Identify which cell holds the provided text, then report its (x, y) central coordinate. 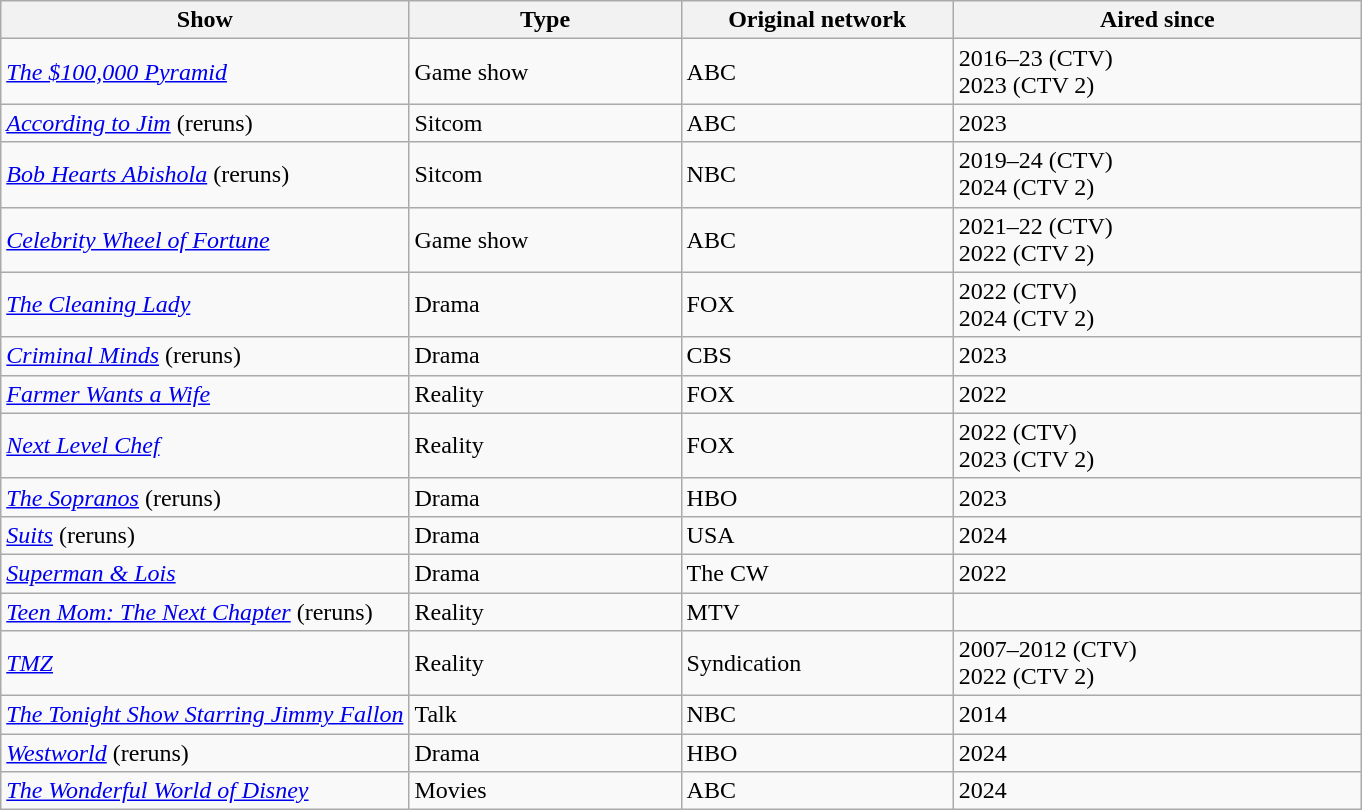
CBS (817, 356)
2014 (1157, 715)
Aired since (1157, 20)
The Tonight Show Starring Jimmy Fallon (205, 715)
The Sopranos (reruns) (205, 497)
MTV (817, 611)
Original network (817, 20)
Type (545, 20)
The CW (817, 573)
The Wonderful World of Disney (205, 791)
According to Jim (reruns) (205, 123)
Syndication (817, 664)
Suits (reruns) (205, 535)
Teen Mom: The Next Chapter (reruns) (205, 611)
Criminal Minds (reruns) (205, 356)
Farmer Wants a Wife (205, 394)
Celebrity Wheel of Fortune (205, 240)
Bob Hearts Abishola (reruns) (205, 174)
Westworld (reruns) (205, 753)
The Cleaning Lady (205, 304)
2022 (CTV)2023 (CTV 2) (1157, 446)
2021–22 (CTV)2022 (CTV 2) (1157, 240)
Talk (545, 715)
Superman & Lois (205, 573)
Next Level Chef (205, 446)
2022 (CTV)2024 (CTV 2) (1157, 304)
Show (205, 20)
2007–2012 (CTV)2022 (CTV 2) (1157, 664)
USA (817, 535)
Movies (545, 791)
The $100,000 Pyramid (205, 72)
TMZ (205, 664)
2016–23 (CTV)2023 (CTV 2) (1157, 72)
2019–24 (CTV)2024 (CTV 2) (1157, 174)
